Find where the given text appears and provide that cell's center as (X, Y) coordinate. 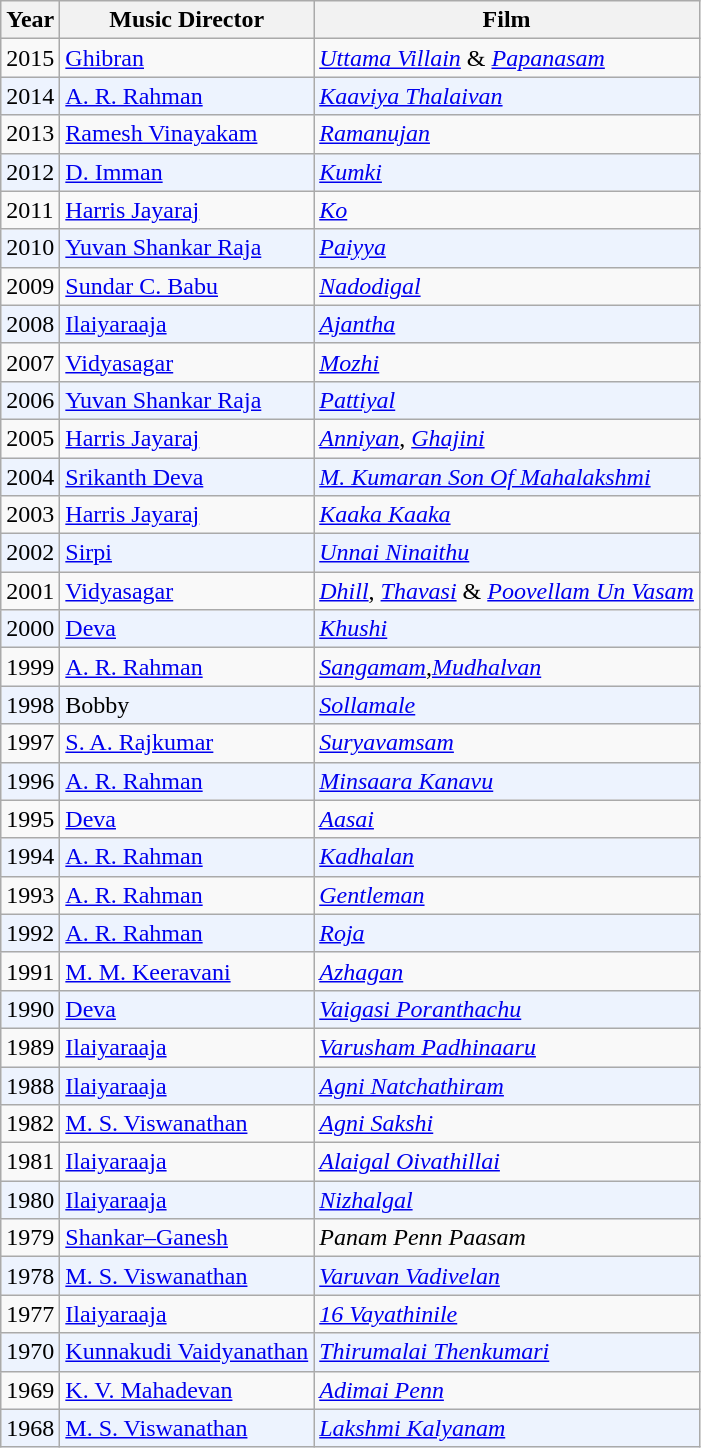
1999 (30, 667)
2015 (30, 58)
2012 (30, 172)
1993 (30, 895)
2008 (30, 324)
S. A. Rajkumar (187, 743)
2007 (30, 362)
M. M. Keeravani (187, 971)
Alaigal Oivathillai (507, 1162)
Adimai Penn (507, 1390)
1995 (30, 819)
Varusham Padhinaaru (507, 1047)
Ko (507, 210)
Kunnakudi Vaidyanathan (187, 1352)
1996 (30, 781)
Shankar–Ganesh (187, 1238)
Gentleman (507, 895)
1998 (30, 705)
Mozhi (507, 362)
Film (507, 20)
Minsaara Kanavu (507, 781)
Sirpi (187, 553)
2001 (30, 591)
K. V. Mahadevan (187, 1390)
Sangamam,Mudhalvan (507, 667)
2011 (30, 210)
Roja (507, 933)
Dhill, Thavasi & Poovellam Un Vasam (507, 591)
Ghibran (187, 58)
16 Vayathinile (507, 1314)
1979 (30, 1238)
Vaigasi Poranthachu (507, 1009)
2009 (30, 286)
1989 (30, 1047)
Paiyya (507, 248)
Kadhalan (507, 857)
Bobby (187, 705)
1968 (30, 1428)
Agni Sakshi (507, 1124)
Pattiyal (507, 400)
Year (30, 20)
M. Kumaran Son Of Mahalakshmi (507, 477)
D. Imman (187, 172)
Suryavamsam (507, 743)
1990 (30, 1009)
Ramanujan (507, 134)
1977 (30, 1314)
2003 (30, 515)
1982 (30, 1124)
2000 (30, 629)
Khushi (507, 629)
1980 (30, 1200)
Agni Natchathiram (507, 1085)
Anniyan, Ghajini (507, 438)
Nizhalgal (507, 1200)
Varuvan Vadivelan (507, 1276)
1997 (30, 743)
Ramesh Vinayakam (187, 134)
2013 (30, 134)
Ajantha (507, 324)
Srikanth Deva (187, 477)
1970 (30, 1352)
Kumki (507, 172)
Kaaka Kaaka (507, 515)
Panam Penn Paasam (507, 1238)
1992 (30, 933)
2002 (30, 553)
2014 (30, 96)
1994 (30, 857)
Nadodigal (507, 286)
Aasai (507, 819)
Sundar C. Babu (187, 286)
1969 (30, 1390)
Thirumalai Thenkumari (507, 1352)
Sollamale (507, 705)
2005 (30, 438)
Kaaviya Thalaivan (507, 96)
2010 (30, 248)
1988 (30, 1085)
Lakshmi Kalyanam (507, 1428)
Music Director (187, 20)
2006 (30, 400)
2004 (30, 477)
Azhagan (507, 971)
Unnai Ninaithu (507, 553)
1991 (30, 971)
1981 (30, 1162)
1978 (30, 1276)
Uttama Villain & Papanasam (507, 58)
